Return the [X, Y] coordinate for the center point of the cell that contains the specified text.  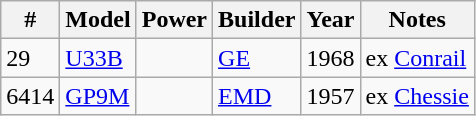
6414 [30, 96]
1957 [330, 96]
Notes [417, 20]
ex Conrail [417, 58]
29 [30, 58]
# [30, 20]
Year [330, 20]
1968 [330, 58]
ex Chessie [417, 96]
GE [257, 58]
GP9M [98, 96]
U33B [98, 58]
Builder [257, 20]
Model [98, 20]
EMD [257, 96]
Power [174, 20]
